Pinpoint the cell where the given text exists, returning its (X, Y) midpoint coordinate. 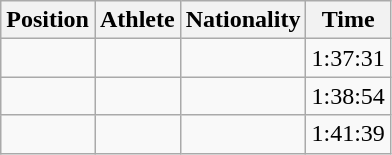
1:37:31 (348, 58)
Position (48, 20)
Time (348, 20)
1:41:39 (348, 134)
Athlete (137, 20)
Nationality (243, 20)
1:38:54 (348, 96)
